Find where the given text appears and provide that cell's center as [X, Y] coordinate. 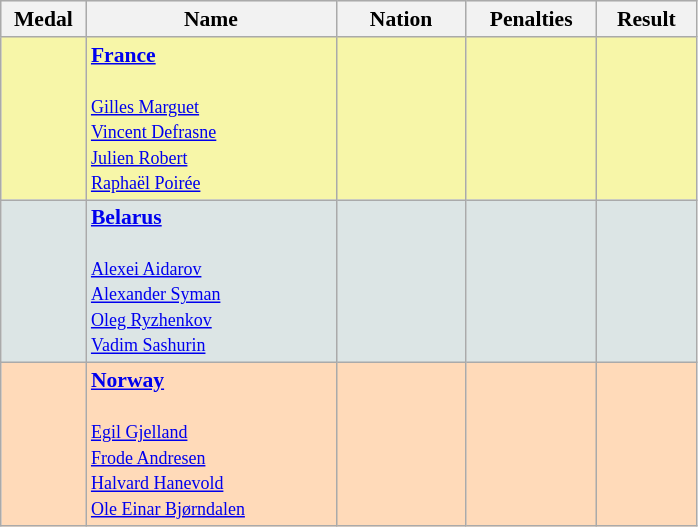
BelarusAlexei AidarovAlexander SymanOleg RyzhenkovVadim Sashurin [211, 282]
Penalties [531, 19]
FranceGilles MarguetVincent DefrasneJulien RobertRaphaël Poirée [211, 118]
NorwayEgil GjellandFrode AndresenHalvard HanevoldOle Einar Bjørndalen [211, 444]
Nation [401, 19]
Medal [44, 19]
Name [211, 19]
Result [646, 19]
